Search for the cell housing the specified text and yield its [X, Y] center coordinate. 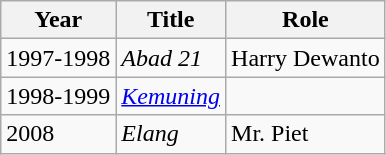
Harry Dewanto [306, 58]
Title [171, 20]
1998-1999 [58, 96]
Abad 21 [171, 58]
Elang [171, 134]
Kemuning [171, 96]
Role [306, 20]
1997-1998 [58, 58]
2008 [58, 134]
Mr. Piet [306, 134]
Year [58, 20]
